Extract the [x, y] coordinate from the center of the cell holding the provided text.  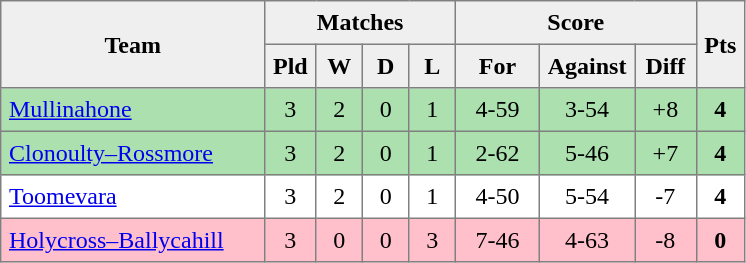
D [385, 66]
5-54 [586, 197]
7-46 [497, 240]
Pts [720, 44]
4-63 [586, 240]
+8 [666, 110]
L [432, 66]
Holycross–Ballycahill [133, 240]
W [339, 66]
Clonoulty–Rossmore [133, 153]
Against [586, 66]
Matches [360, 23]
5-46 [586, 153]
-8 [666, 240]
For [497, 66]
3-54 [586, 110]
Toomevara [133, 197]
Team [133, 44]
4-50 [497, 197]
+7 [666, 153]
-7 [666, 197]
Score [576, 23]
2-62 [497, 153]
Diff [666, 66]
Mullinahone [133, 110]
4-59 [497, 110]
Pld [290, 66]
